Find where the given text appears and provide that cell's center as (X, Y) coordinate. 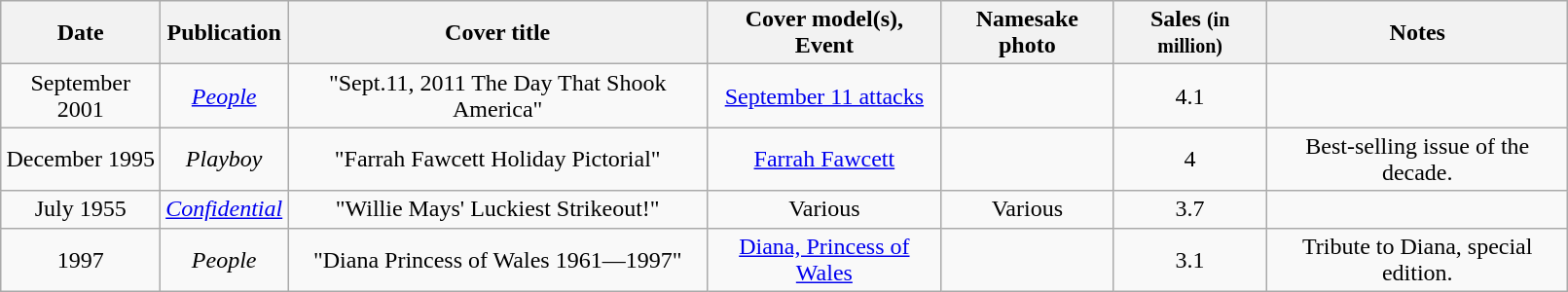
September 11 attacks (824, 95)
1997 (81, 259)
Playboy (224, 160)
Diana, Princess of Wales (824, 259)
Sales (in million) (1190, 33)
4.1 (1190, 95)
September 2001 (81, 95)
July 1955 (81, 209)
Date (81, 33)
"Sept.11, 2011 The Day That Shook America" (498, 95)
3.7 (1190, 209)
Cover title (498, 33)
Farrah Fawcett (824, 160)
4 (1190, 160)
"Farrah Fawcett Holiday Pictorial" (498, 160)
Confidential (224, 209)
Namesake photo (1028, 33)
Tribute to Diana, special edition. (1417, 259)
December 1995 (81, 160)
Cover model(s), Event (824, 33)
"Diana Princess of Wales 1961—1997" (498, 259)
Best-selling issue of the decade. (1417, 160)
"Willie Mays' Luckiest Strikeout!" (498, 209)
Publication (224, 33)
3.1 (1190, 259)
Notes (1417, 33)
